Return the [x, y] coordinate for the center point of the cell that contains the specified text.  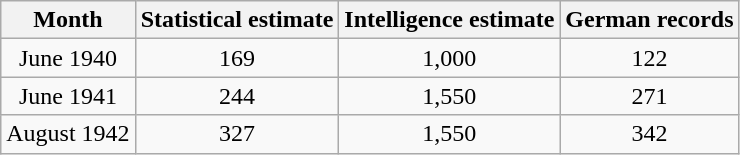
German records [650, 20]
Statistical estimate [237, 20]
1,000 [450, 58]
271 [650, 96]
June 1940 [68, 58]
June 1941 [68, 96]
Intelligence estimate [450, 20]
122 [650, 58]
169 [237, 58]
327 [237, 134]
342 [650, 134]
Month [68, 20]
August 1942 [68, 134]
244 [237, 96]
